From the cell containing the given text, extract its center point as (X, Y) coordinate. 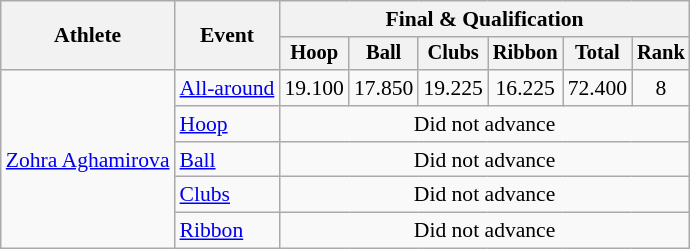
Rank (661, 54)
17.850 (384, 88)
Athlete (88, 36)
16.225 (526, 88)
72.400 (598, 88)
19.225 (452, 88)
Zohra Aghamirova (88, 159)
19.100 (314, 88)
All-around (228, 88)
8 (661, 88)
Event (228, 36)
Final & Qualification (484, 19)
Total (598, 54)
